Provide the [x, y] coordinate of the cell's center where the given text is located.  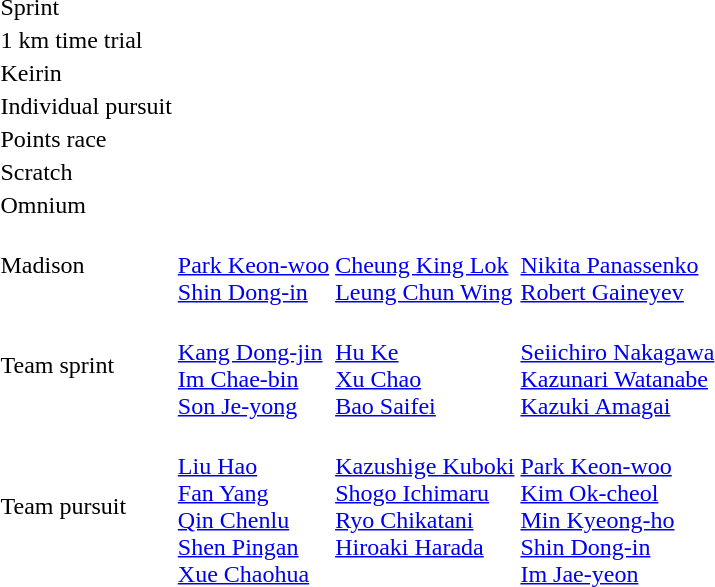
Hu KeXu ChaoBao Saifei [425, 366]
Cheung King LokLeung Chun Wing [425, 265]
Park Keon-wooShin Dong-in [253, 265]
Kang Dong-jinIm Chae-binSon Je-yong [253, 366]
